Identify which cell holds the provided text, then report its [x, y] central coordinate. 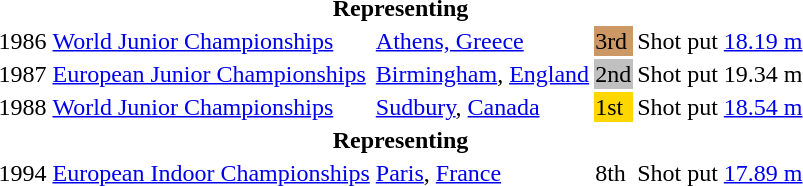
3rd [614, 41]
Athens, Greece [482, 41]
Sudbury, Canada [482, 107]
Birmingham, England [482, 74]
European Junior Championships [211, 74]
2nd [614, 74]
1st [614, 107]
